Output the (X, Y) coordinate of the center of the cell containing the given text.  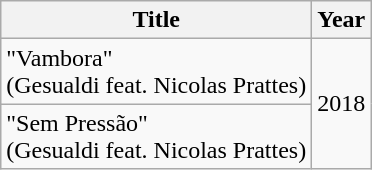
"Sem Pressão"(Gesualdi feat. Nicolas Prattes) (156, 136)
Year (342, 20)
Title (156, 20)
"Vambora"(Gesualdi feat. Nicolas Prattes) (156, 72)
2018 (342, 104)
